From the cell containing the given text, extract its center point as [x, y] coordinate. 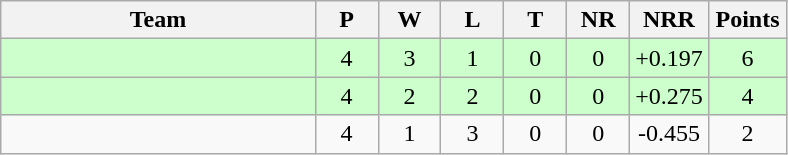
L [472, 20]
+0.275 [670, 96]
Team [158, 20]
NR [598, 20]
-0.455 [670, 134]
T [536, 20]
Points [748, 20]
W [410, 20]
P [346, 20]
6 [748, 58]
+0.197 [670, 58]
NRR [670, 20]
